Return [x, y] of the center of cell containing provided text 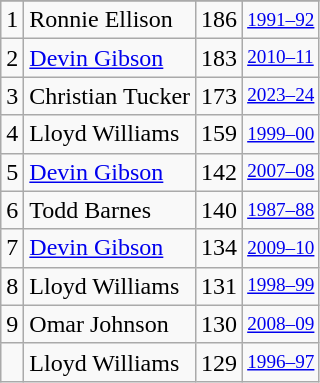
4 [12, 134]
2008–09 [281, 324]
1998–99 [281, 286]
Omar Johnson [110, 324]
130 [220, 324]
2009–10 [281, 248]
183 [220, 58]
8 [12, 286]
Todd Barnes [110, 210]
Christian Tucker [110, 96]
9 [12, 324]
1996–97 [281, 362]
1987–88 [281, 210]
2007–08 [281, 172]
2010–11 [281, 58]
2023–24 [281, 96]
173 [220, 96]
142 [220, 172]
3 [12, 96]
Ronnie Ellison [110, 20]
134 [220, 248]
129 [220, 362]
131 [220, 286]
2 [12, 58]
1991–92 [281, 20]
159 [220, 134]
1 [12, 20]
186 [220, 20]
5 [12, 172]
1999–00 [281, 134]
6 [12, 210]
140 [220, 210]
7 [12, 248]
